Determine the [X, Y] coordinate at the center of the cell enclosing the given text.  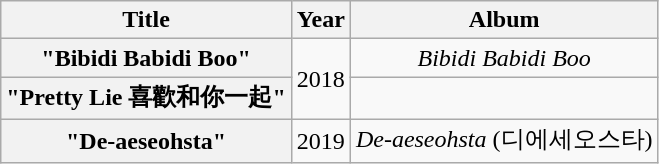
2018 [320, 80]
Album [504, 20]
"De-aeseohsta" [146, 140]
"Pretty Lie 喜歡和你一起" [146, 98]
Year [320, 20]
"Bibidi Babidi Boo" [146, 58]
De-aeseohsta (디에세오스타) [504, 140]
Bibidi Babidi Boo [504, 58]
Title [146, 20]
2019 [320, 140]
